Return the [X, Y] coordinate for the center point of the cell that contains the specified text.  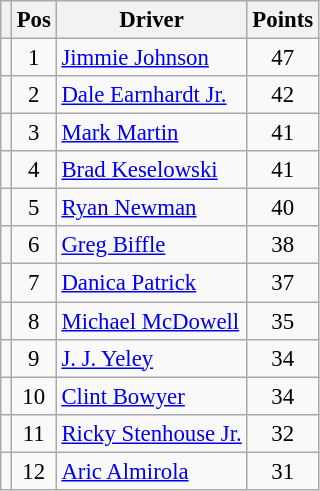
3 [34, 133]
4 [34, 170]
Michael McDowell [152, 321]
37 [282, 283]
Clint Bowyer [152, 396]
2 [34, 95]
38 [282, 245]
42 [282, 95]
6 [34, 245]
Danica Patrick [152, 283]
11 [34, 433]
Greg Biffle [152, 245]
31 [282, 471]
12 [34, 471]
35 [282, 321]
Driver [152, 20]
Dale Earnhardt Jr. [152, 95]
Mark Martin [152, 133]
J. J. Yeley [152, 358]
Ricky Stenhouse Jr. [152, 433]
32 [282, 433]
Brad Keselowski [152, 170]
Ryan Newman [152, 208]
Aric Almirola [152, 471]
10 [34, 396]
47 [282, 58]
Pos [34, 20]
40 [282, 208]
1 [34, 58]
7 [34, 283]
8 [34, 321]
Jimmie Johnson [152, 58]
Points [282, 20]
5 [34, 208]
9 [34, 358]
